Return [X, Y] of the center of cell containing provided text 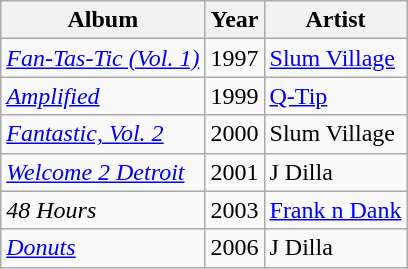
Welcome 2 Detroit [103, 172]
Artist [336, 20]
1997 [234, 58]
Year [234, 20]
Amplified [103, 96]
Frank n Dank [336, 210]
2003 [234, 210]
2006 [234, 248]
48 Hours [103, 210]
2000 [234, 134]
2001 [234, 172]
Q-Tip [336, 96]
Donuts [103, 248]
1999 [234, 96]
Album [103, 20]
Fan-Tas-Tic (Vol. 1) [103, 58]
Fantastic, Vol. 2 [103, 134]
